Pinpoint the cell where the given text exists, returning its [x, y] midpoint coordinate. 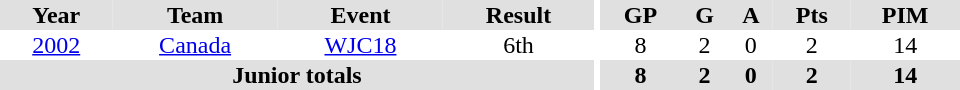
2002 [56, 45]
Event [360, 15]
Junior totals [297, 75]
GP [640, 15]
Result [518, 15]
PIM [905, 15]
A [750, 15]
WJC18 [360, 45]
G [705, 15]
Year [56, 15]
Canada [194, 45]
Pts [812, 15]
Team [194, 15]
6th [518, 45]
